Scan for the cell matching the given text and deliver its [x, y] coordinate at center. 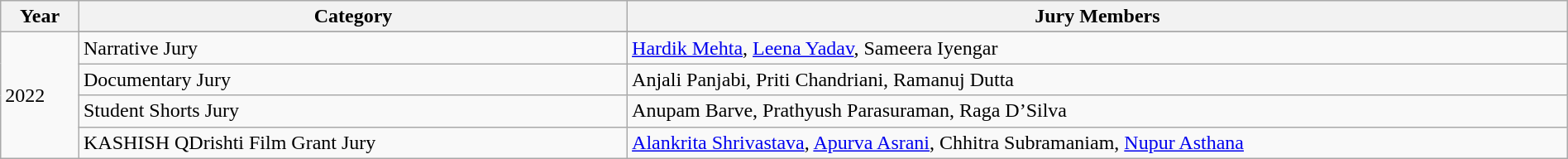
Alankrita Shrivastava, Apurva Asrani, Chhitra Subramaniam, Nupur Asthana [1098, 142]
Hardik Mehta, Leena Yadav, Sameera Iyengar [1098, 48]
Category [352, 17]
2022 [40, 95]
Student Shorts Jury [352, 111]
Anupam Barve, Prathyush Parasuraman, Raga D’Silva [1098, 111]
Anjali Panjabi, Priti Chandriani, Ramanuj Dutta [1098, 79]
Year [40, 17]
Documentary Jury [352, 79]
Narrative Jury [352, 48]
Jury Members [1098, 17]
KASHISH QDrishti Film Grant Jury [352, 142]
